Identify which cell holds the provided text, then report its [x, y] central coordinate. 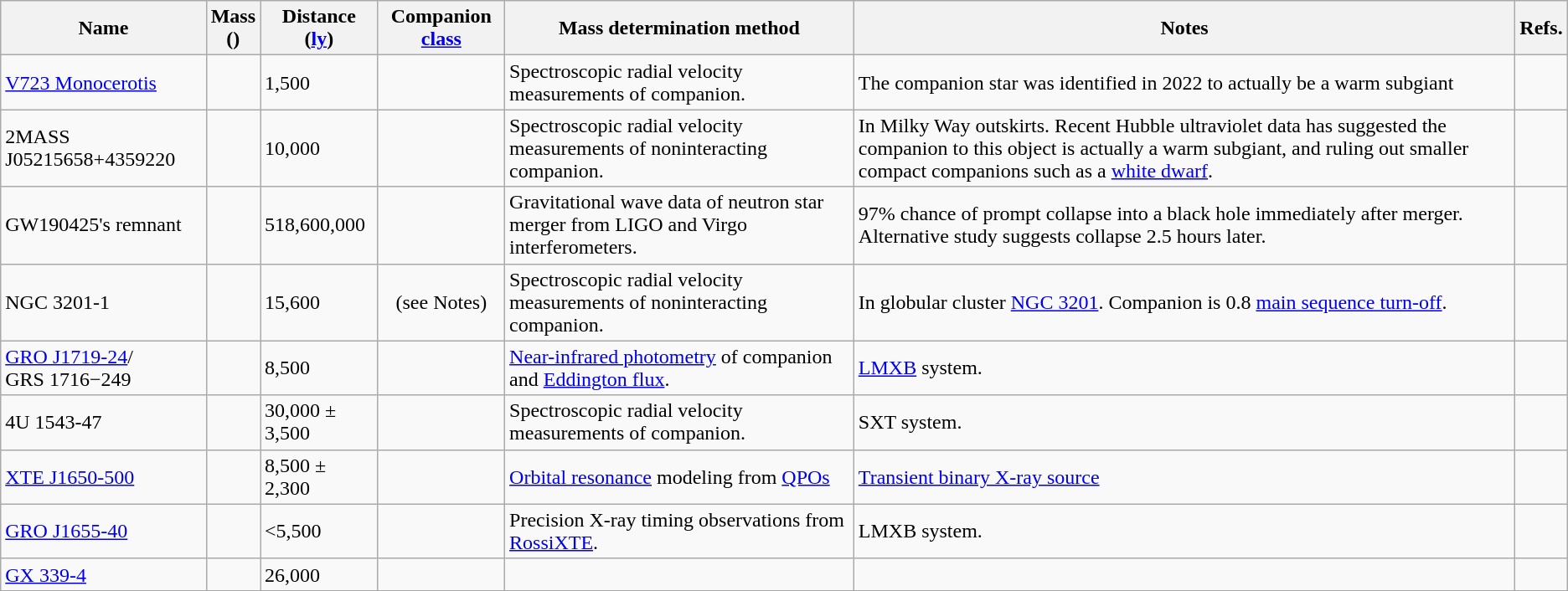
97% chance of prompt collapse into a black hole immediately after merger. Alternative study suggests collapse 2.5 hours later. [1184, 225]
518,600,000 [320, 225]
V723 Monocerotis [104, 82]
Transient binary X-ray source [1184, 477]
15,600 [320, 302]
In globular cluster NGC 3201. Companion is 0.8 main sequence turn-off. [1184, 302]
XTE J1650-500 [104, 477]
The companion star was identified in 2022 to actually be a warm subgiant [1184, 82]
Distance(ly) [320, 28]
Precision X-ray timing observations from RossiXTE. [680, 531]
(see Notes) [441, 302]
Notes [1184, 28]
1,500 [320, 82]
4U 1543-47 [104, 422]
Orbital resonance modeling from QPOs [680, 477]
Mass() [233, 28]
Gravitational wave data of neutron star merger from LIGO and Virgo interferometers. [680, 225]
Name [104, 28]
GW190425's remnant [104, 225]
8,500 ± 2,300 [320, 477]
8,500 [320, 368]
SXT system. [1184, 422]
26,000 [320, 574]
NGC 3201-1 [104, 302]
Mass determination method [680, 28]
Refs. [1541, 28]
GRO J1719-24/GRS 1716−249 [104, 368]
GX 339-4 [104, 574]
<5,500 [320, 531]
10,000 [320, 148]
Companion class [441, 28]
2MASS J05215658+4359220 [104, 148]
Near-infrared photometry of companion and Eddington flux. [680, 368]
GRO J1655-40 [104, 531]
30,000 ± 3,500 [320, 422]
